Identify which cell holds the provided text, then report its [x, y] central coordinate. 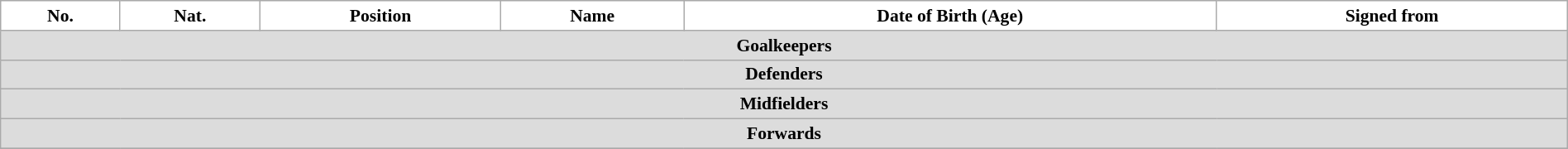
Signed from [1392, 16]
Forwards [784, 134]
No. [60, 16]
Position [380, 16]
Goalkeepers [784, 46]
Nat. [190, 16]
Name [592, 16]
Defenders [784, 74]
Midfielders [784, 104]
Date of Birth (Age) [950, 16]
